Provide the [X, Y] coordinate of the cell's center where the given text is located.  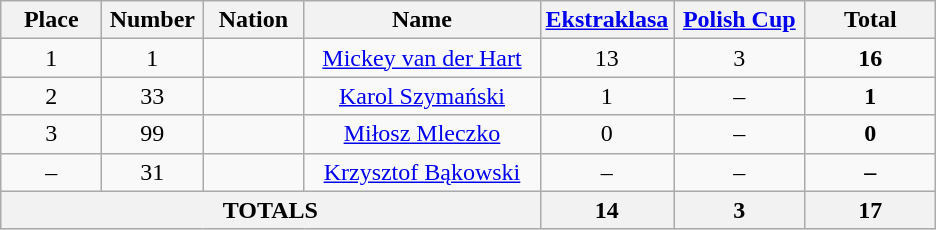
Name [422, 20]
17 [870, 210]
33 [152, 96]
Krzysztof Bąkowski [422, 172]
Number [152, 20]
2 [52, 96]
99 [152, 134]
TOTALS [270, 210]
16 [870, 58]
Ekstraklasa [607, 20]
13 [607, 58]
Karol Szymański [422, 96]
Miłosz Mleczko [422, 134]
Mickey van der Hart [422, 58]
Total [870, 20]
14 [607, 210]
31 [152, 172]
Place [52, 20]
Polish Cup [740, 20]
Nation [254, 20]
